Capture the cell that displays the provided text and extract its (x, y) central coordinate. 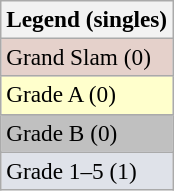
Grade 1–5 (1) (87, 170)
Grade A (0) (87, 95)
Legend (singles) (87, 19)
Grand Slam (0) (87, 57)
Grade B (0) (87, 133)
